Return (X, Y) of the center of cell containing provided text 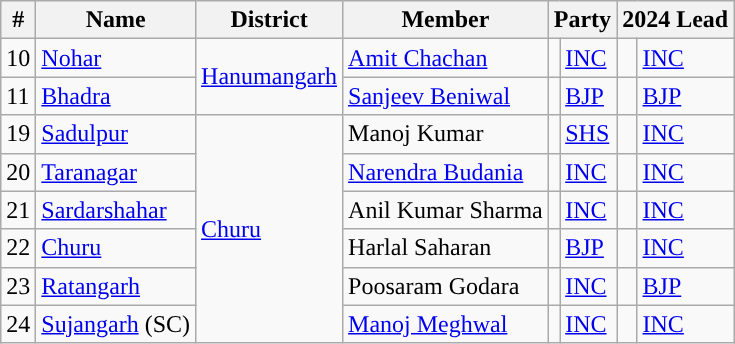
Nohar (116, 58)
SHS (588, 134)
22 (18, 248)
District (270, 20)
Narendra Budania (446, 172)
21 (18, 210)
2024 Lead (676, 20)
Name (116, 20)
10 (18, 58)
Hanumangarh (270, 77)
Party (582, 20)
Sardarshahar (116, 210)
Poosaram Godara (446, 286)
Sanjeev Beniwal (446, 96)
Sujangarh (SC) (116, 324)
Sadulpur (116, 134)
Taranagar (116, 172)
19 (18, 134)
24 (18, 324)
Anil Kumar Sharma (446, 210)
Bhadra (116, 96)
23 (18, 286)
Amit Chachan (446, 58)
Harlal Saharan (446, 248)
11 (18, 96)
Ratangarh (116, 286)
Manoj Meghwal (446, 324)
# (18, 20)
Member (446, 20)
Manoj Kumar (446, 134)
20 (18, 172)
